Return the (x, y) coordinate for the center point of the cell that contains the specified text.  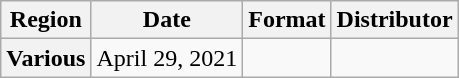
Distributor (394, 20)
Format (287, 20)
April 29, 2021 (167, 58)
Region (46, 20)
Date (167, 20)
Various (46, 58)
